Detect which cell encompasses the target text, then output its [x, y] center coordinate. 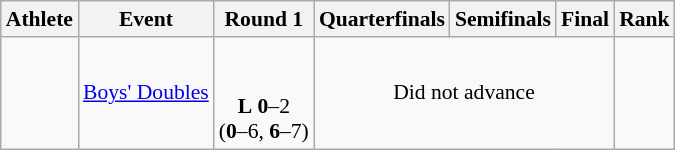
Semifinals [503, 19]
Athlete [40, 19]
Boys' Doubles [146, 93]
Quarterfinals [382, 19]
Did not advance [464, 93]
Round 1 [264, 19]
L 0–2 (0–6, 6–7) [264, 93]
Rank [644, 19]
Event [146, 19]
Final [585, 19]
